Return (x, y) of the center of cell containing provided text 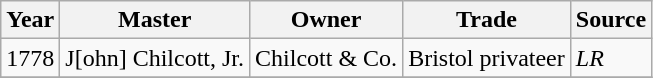
Source (610, 20)
Bristol privateer (487, 58)
Master (155, 20)
LR (610, 58)
Owner (326, 20)
Chilcott & Co. (326, 58)
J[ohn] Chilcott, Jr. (155, 58)
1778 (30, 58)
Year (30, 20)
Trade (487, 20)
